Provide the [x, y] coordinate of the cell's center where the given text is located.  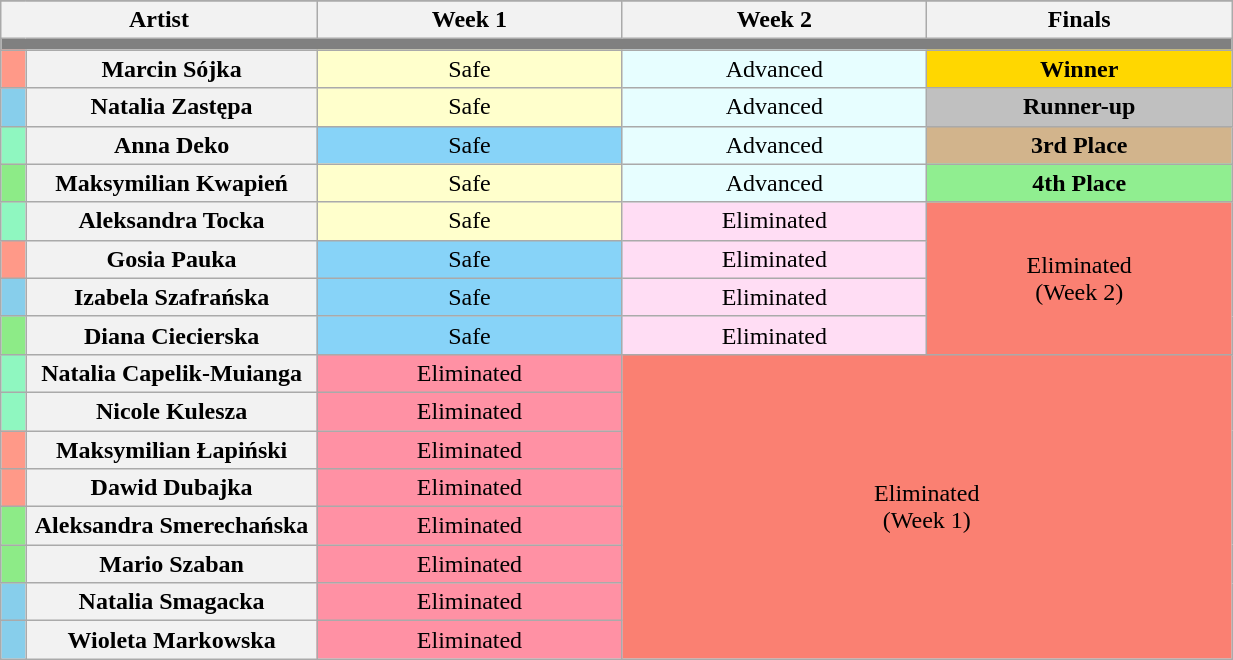
Mario Szaban [172, 564]
Week 2 [774, 20]
Natalia Zastępa [172, 107]
Eliminated(Week 2) [1080, 278]
Maksymilian Łapiński [172, 449]
Dawid Dubajka [172, 488]
Izabela Szafrańska [172, 297]
3rd Place [1080, 145]
Marcin Sójka [172, 69]
Natalia Smagacka [172, 602]
Wioleta Markowska [172, 640]
Gosia Pauka [172, 259]
Finals [1080, 20]
Natalia Capelik-Muianga [172, 373]
Week 1 [470, 20]
Aleksandra Tocka [172, 221]
Runner-up [1080, 107]
Aleksandra Smerechańska [172, 526]
Nicole Kulesza [172, 411]
4th Place [1080, 183]
Diana Ciecierska [172, 335]
Winner [1080, 69]
Maksymilian Kwapień [172, 183]
Anna Deko [172, 145]
Artist [159, 20]
Eliminated(Week 1) [927, 506]
